Return the [x, y] coordinate for the center point of the cell that contains the specified text.  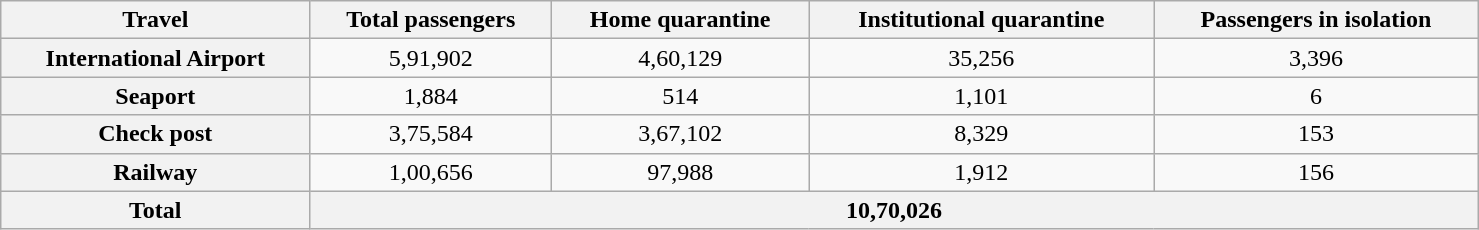
8,329 [982, 134]
1,00,656 [431, 172]
Home quarantine [680, 20]
Check post [156, 134]
5,91,902 [431, 58]
Institutional quarantine [982, 20]
6 [1316, 96]
514 [680, 96]
4,60,129 [680, 58]
153 [1316, 134]
Seaport [156, 96]
Travel [156, 20]
Passengers in isolation [1316, 20]
97,988 [680, 172]
International Airport [156, 58]
Railway [156, 172]
3,75,584 [431, 134]
35,256 [982, 58]
3,396 [1316, 58]
3,67,102 [680, 134]
156 [1316, 172]
1,884 [431, 96]
1,101 [982, 96]
10,70,026 [894, 210]
Total [156, 210]
1,912 [982, 172]
Total passengers [431, 20]
